Locate the cell with the specified text and output its (x, y) center coordinate. 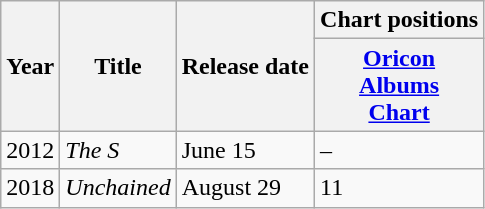
Title (118, 66)
Release date (245, 66)
August 29 (245, 188)
OriconAlbumsChart (400, 85)
The S (118, 150)
Chart positions (400, 20)
June 15 (245, 150)
2012 (30, 150)
Year (30, 66)
11 (400, 188)
Unchained (118, 188)
2018 (30, 188)
– (400, 150)
